Provide the [x, y] coordinate of the cell's center where the given text is located.  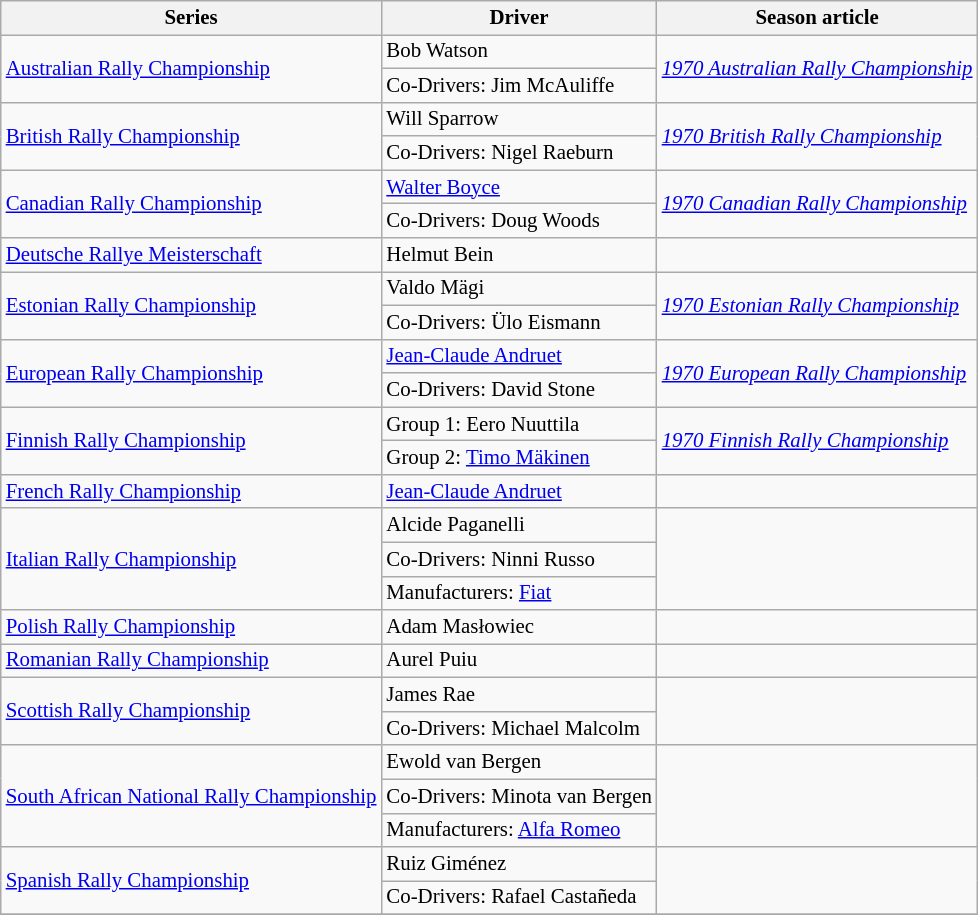
1970 Estonian Rally Championship [818, 305]
Australian Rally Championship [192, 68]
Manufacturers: Alfa Romeo [518, 830]
Adam Masłowiec [518, 627]
Co-Drivers: Rafael Castañeda [518, 898]
Series [192, 18]
Spanish Rally Championship [192, 881]
Group 1: Eero Nuuttila [518, 424]
European Rally Championship [192, 373]
Co-Drivers: Michael Malcolm [518, 728]
Alcide Paganelli [518, 525]
Aurel Puiu [518, 661]
French Rally Championship [192, 491]
1970 Australian Rally Championship [818, 68]
Finnish Rally Championship [192, 441]
Co-Drivers: Jim McAuliffe [518, 85]
Driver [518, 18]
1970 British Rally Championship [818, 136]
Scottish Rally Championship [192, 712]
Romanian Rally Championship [192, 661]
Co-Drivers: Nigel Raeburn [518, 153]
Bob Watson [518, 51]
1970 Canadian Rally Championship [818, 204]
1970 European Rally Championship [818, 373]
Canadian Rally Championship [192, 204]
Co-Drivers: Ninni Russo [518, 559]
Co-Drivers: Minota van Bergen [518, 796]
Ruiz Giménez [518, 864]
Co-Drivers: Ülo Eismann [518, 322]
Deutsche Rallye Meisterschaft [192, 255]
British Rally Championship [192, 136]
Walter Boyce [518, 187]
James Rae [518, 695]
Polish Rally Championship [192, 627]
Helmut Bein [518, 255]
Group 2: Timo Mäkinen [518, 458]
Co-Drivers: Doug Woods [518, 221]
Ewold van Bergen [518, 762]
1970 Finnish Rally Championship [818, 441]
Manufacturers: Fiat [518, 593]
Estonian Rally Championship [192, 305]
Valdo Mägi [518, 288]
Season article [818, 18]
Co-Drivers: David Stone [518, 390]
Will Sparrow [518, 119]
South African National Rally Championship [192, 796]
Italian Rally Championship [192, 559]
